For the text-containing cell, return its midpoint in (x, y) coordinate format. 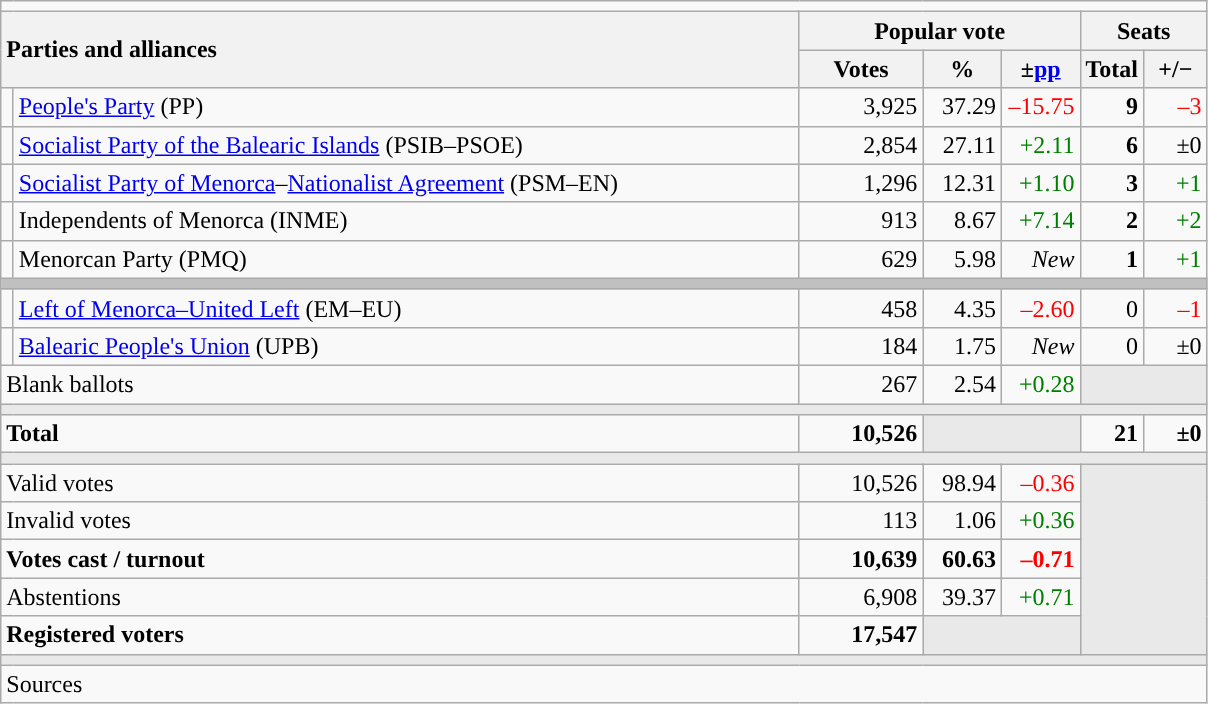
Left of Menorca–United Left (EM–EU) (406, 308)
2 (1112, 221)
Abstentions (400, 597)
Popular vote (940, 31)
Socialist Party of the Balearic Islands (PSIB–PSOE) (406, 145)
17,547 (861, 635)
±pp (1040, 69)
184 (861, 346)
Sources (604, 684)
Parties and alliances (400, 50)
267 (861, 384)
458 (861, 308)
+0.28 (1040, 384)
+0.71 (1040, 597)
6,908 (861, 597)
+0.36 (1040, 521)
–3 (1176, 107)
% (962, 69)
1 (1112, 259)
39.37 (962, 597)
–15.75 (1040, 107)
913 (861, 221)
Valid votes (400, 483)
–0.71 (1040, 559)
+2.11 (1040, 145)
1,296 (861, 183)
5.98 (962, 259)
–0.36 (1040, 483)
3,925 (861, 107)
+7.14 (1040, 221)
Independents of Menorca (INME) (406, 221)
Invalid votes (400, 521)
Menorcan Party (PMQ) (406, 259)
Balearic People's Union (UPB) (406, 346)
9 (1112, 107)
98.94 (962, 483)
–1 (1176, 308)
4.35 (962, 308)
+1.10 (1040, 183)
10,639 (861, 559)
Blank ballots (400, 384)
60.63 (962, 559)
Votes cast / turnout (400, 559)
+2 (1176, 221)
Seats (1144, 31)
+/− (1176, 69)
37.29 (962, 107)
1.75 (962, 346)
3 (1112, 183)
629 (861, 259)
–2.60 (1040, 308)
113 (861, 521)
27.11 (962, 145)
12.31 (962, 183)
21 (1112, 434)
Socialist Party of Menorca–Nationalist Agreement (PSM–EN) (406, 183)
People's Party (PP) (406, 107)
2,854 (861, 145)
Registered voters (400, 635)
6 (1112, 145)
8.67 (962, 221)
1.06 (962, 521)
2.54 (962, 384)
Votes (861, 69)
